Return the [x, y] coordinate for the center point of the cell that contains the specified text.  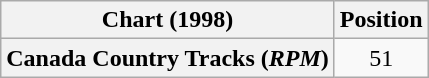
51 [381, 58]
Position [381, 20]
Canada Country Tracks (RPM) [168, 58]
Chart (1998) [168, 20]
